Output the (X, Y) coordinate of the center of the cell containing the given text.  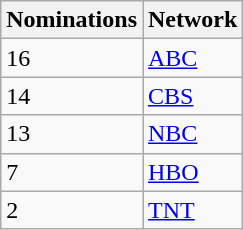
TNT (192, 210)
Nominations (72, 20)
NBC (192, 134)
13 (72, 134)
14 (72, 96)
Network (192, 20)
16 (72, 58)
7 (72, 172)
HBO (192, 172)
2 (72, 210)
ABC (192, 58)
CBS (192, 96)
